Determine the (X, Y) coordinate at the center of the cell enclosing the given text.  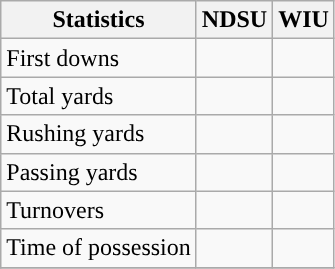
WIU (304, 20)
NDSU (234, 20)
Passing yards (99, 172)
Statistics (99, 20)
First downs (99, 58)
Time of possession (99, 248)
Total yards (99, 96)
Turnovers (99, 210)
Rushing yards (99, 134)
